Search for the cell housing the specified text and yield its [X, Y] center coordinate. 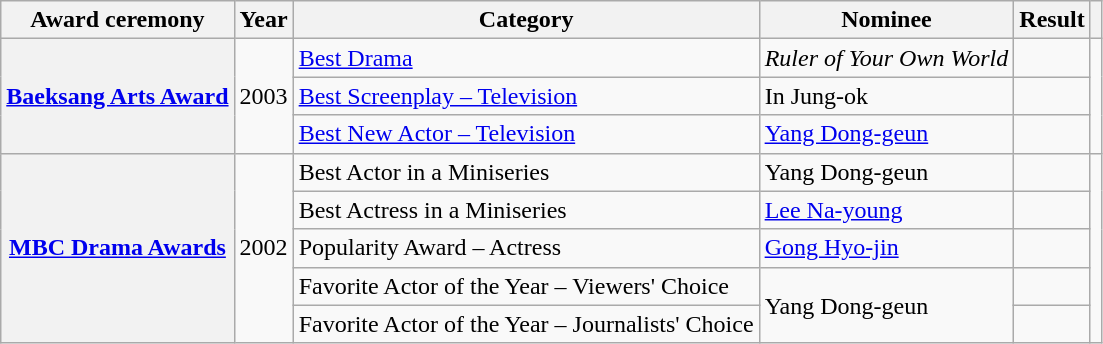
Best Screenplay – Television [526, 96]
Popularity Award – Actress [526, 248]
Favorite Actor of the Year – Viewers' Choice [526, 286]
2002 [264, 248]
Best Drama [526, 58]
MBC Drama Awards [118, 248]
In Jung-ok [886, 96]
Baeksang Arts Award [118, 96]
Category [526, 20]
Nominee [886, 20]
Favorite Actor of the Year – Journalists' Choice [526, 324]
Best Actor in a Miniseries [526, 172]
Lee Na-young [886, 210]
Gong Hyo-jin [886, 248]
Result [1052, 20]
Year [264, 20]
Best New Actor – Television [526, 134]
Best Actress in a Miniseries [526, 210]
Award ceremony [118, 20]
2003 [264, 96]
Ruler of Your Own World [886, 58]
